Locate the cell with the specified text and output its [X, Y] center coordinate. 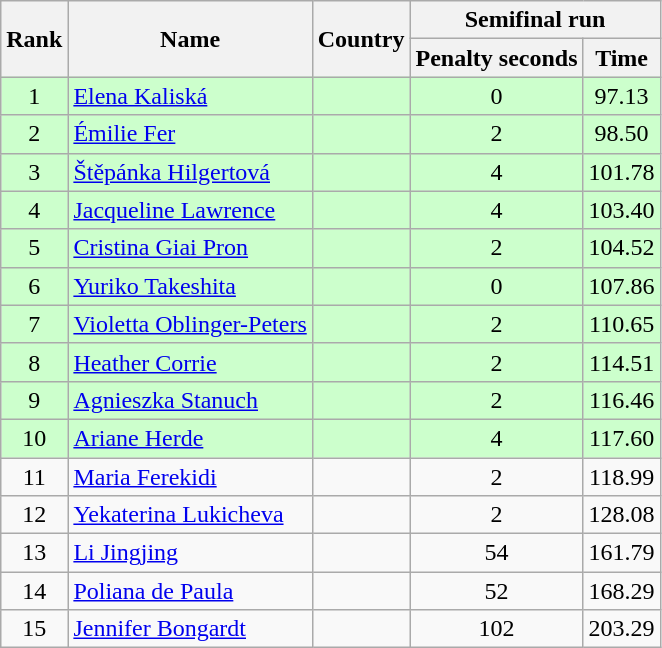
98.50 [622, 134]
102 [496, 629]
104.52 [622, 248]
Yuriko Takeshita [190, 286]
Penalty seconds [496, 58]
118.99 [622, 477]
5 [34, 248]
97.13 [622, 96]
10 [34, 438]
9 [34, 400]
Agnieszka Stanuch [190, 400]
Poliana de Paula [190, 591]
103.40 [622, 210]
Elena Kaliská [190, 96]
Time [622, 58]
114.51 [622, 362]
Yekaterina Lukicheva [190, 515]
203.29 [622, 629]
11 [34, 477]
Émilie Fer [190, 134]
117.60 [622, 438]
107.86 [622, 286]
Cristina Giai Pron [190, 248]
12 [34, 515]
Ariane Herde [190, 438]
14 [34, 591]
Rank [34, 39]
Country [361, 39]
Semifinal run [535, 20]
13 [34, 553]
Jacqueline Lawrence [190, 210]
116.46 [622, 400]
Li Jingjing [190, 553]
101.78 [622, 172]
Štěpánka Hilgertová [190, 172]
7 [34, 324]
6 [34, 286]
168.29 [622, 591]
Jennifer Bongardt [190, 629]
3 [34, 172]
15 [34, 629]
Name [190, 39]
110.65 [622, 324]
128.08 [622, 515]
Maria Ferekidi [190, 477]
1 [34, 96]
161.79 [622, 553]
Violetta Oblinger-Peters [190, 324]
52 [496, 591]
Heather Corrie [190, 362]
8 [34, 362]
54 [496, 553]
